Search for the cell housing the specified text and yield its (x, y) center coordinate. 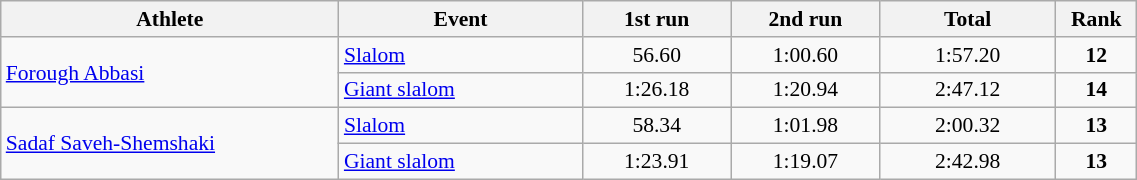
2:47.12 (968, 90)
1:19.07 (806, 162)
1:23.91 (656, 162)
Rank (1096, 19)
2:00.32 (968, 126)
14 (1096, 90)
56.60 (656, 55)
58.34 (656, 126)
1st run (656, 19)
1:01.98 (806, 126)
1:00.60 (806, 55)
Sadaf Saveh-Shemshaki (170, 144)
1:20.94 (806, 90)
12 (1096, 55)
Athlete (170, 19)
2:42.98 (968, 162)
1:26.18 (656, 90)
Forough Abbasi (170, 72)
2nd run (806, 19)
Total (968, 19)
1:57.20 (968, 55)
Event (460, 19)
